Extract the (x, y) coordinate from the center of the cell holding the provided text.  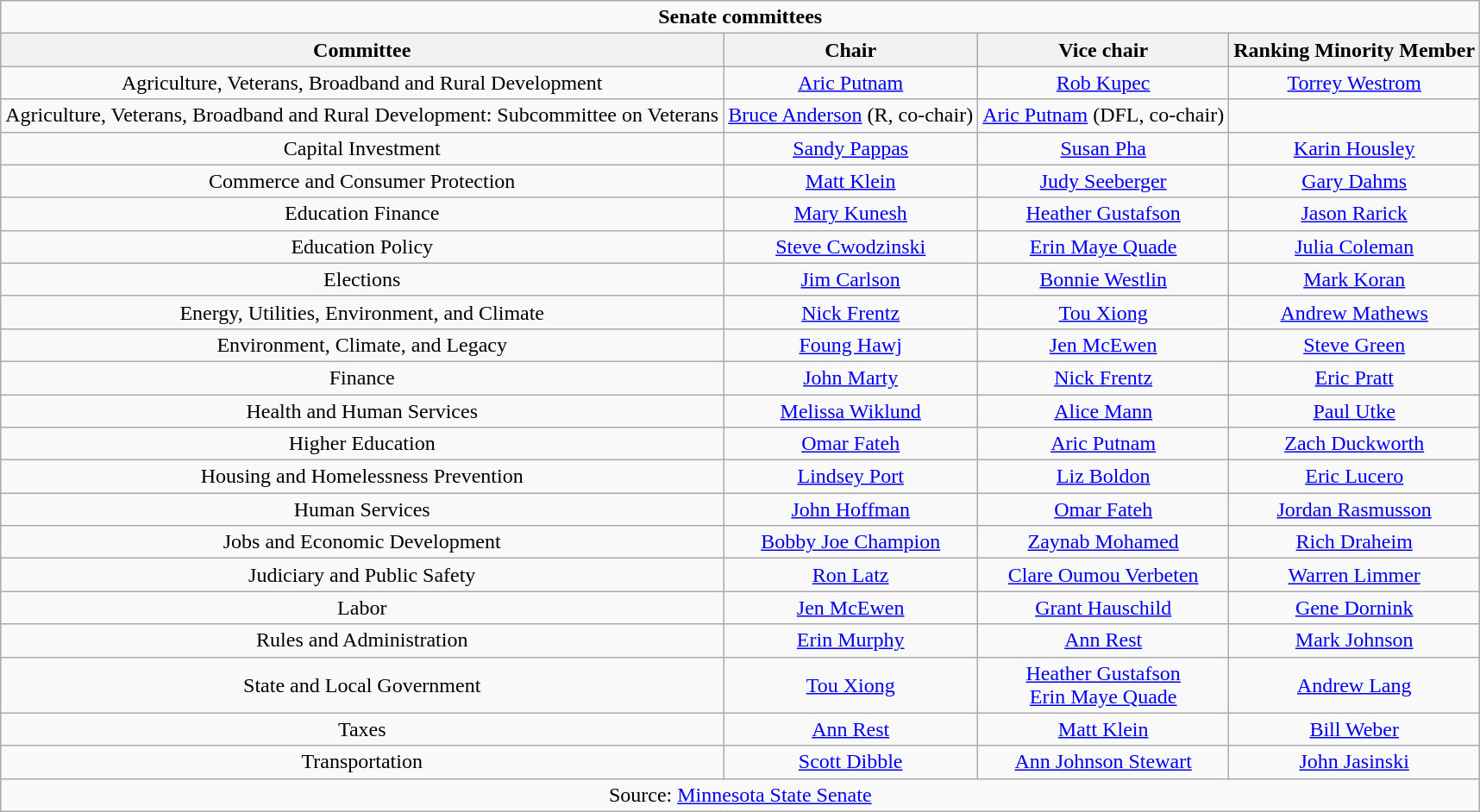
Health and Human Services (362, 411)
Erin Murphy (850, 640)
Ann Johnson Stewart (1104, 762)
Bonnie Westlin (1104, 279)
Judiciary and Public Safety (362, 575)
Paul Utke (1354, 411)
Jordan Rasmusson (1354, 509)
Steve Green (1354, 345)
Rules and Administration (362, 640)
Jobs and Economic Development (362, 542)
Mark Koran (1354, 279)
Finance (362, 378)
Jim Carlson (850, 279)
Sandy Pappas (850, 148)
State and Local Government (362, 684)
Mary Kunesh (850, 214)
Heather Gustafson (1104, 214)
Eric Lucero (1354, 477)
Ranking Minority Member (1354, 50)
Transportation (362, 762)
Housing and Homelessness Prevention (362, 477)
Energy, Utilities, Environment, and Climate (362, 312)
Bruce Anderson (R, co-chair) (850, 116)
Karin Housley (1354, 148)
Agriculture, Veterans, Broadband and Rural Development: Subcommittee on Veterans (362, 116)
Environment, Climate, and Legacy (362, 345)
Judy Seeberger (1104, 181)
Scott Dibble (850, 762)
Zach Duckworth (1354, 444)
Bill Weber (1354, 729)
Melissa Wiklund (850, 411)
Clare Oumou Verbeten (1104, 575)
Grant Hauschild (1104, 608)
Warren Limmer (1354, 575)
Agriculture, Veterans, Broadband and Rural Development (362, 83)
Ron Latz (850, 575)
Foung Hawj (850, 345)
Source: Minnesota State Senate (740, 795)
Erin Maye Quade (1104, 247)
Torrey Westrom (1354, 83)
Gene Dornink (1354, 608)
Rich Draheim (1354, 542)
Alice Mann (1104, 411)
Vice chair (1104, 50)
Andrew Mathews (1354, 312)
Julia Coleman (1354, 247)
Capital Investment (362, 148)
Committee (362, 50)
Lindsey Port (850, 477)
Education Finance (362, 214)
Rob Kupec (1104, 83)
Heather GustafsonErin Maye Quade (1104, 684)
Eric Pratt (1354, 378)
Chair (850, 50)
Commerce and Consumer Protection (362, 181)
Aric Putnam (DFL, co-chair) (1104, 116)
Human Services (362, 509)
John Marty (850, 378)
Liz Boldon (1104, 477)
John Jasinski (1354, 762)
Jason Rarick (1354, 214)
Steve Cwodzinski (850, 247)
Mark Johnson (1354, 640)
Senate committees (740, 17)
Elections (362, 279)
Taxes (362, 729)
Susan Pha (1104, 148)
John Hoffman (850, 509)
Andrew Lang (1354, 684)
Bobby Joe Champion (850, 542)
Zaynab Mohamed (1104, 542)
Higher Education (362, 444)
Gary Dahms (1354, 181)
Education Policy (362, 247)
Labor (362, 608)
